Pinpoint the cell where the given text exists, returning its [x, y] midpoint coordinate. 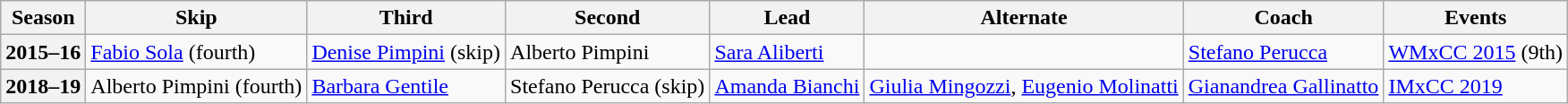
Fabio Sola (fourth) [197, 52]
Skip [197, 18]
Coach [1283, 18]
Stefano Perucca (skip) [608, 86]
Alberto Pimpini (fourth) [197, 86]
IMxCC 2019 [1476, 86]
Second [608, 18]
Giulia Mingozzi, Eugenio Molinatti [1024, 86]
Stefano Perucca [1283, 52]
Events [1476, 18]
2015–16 [43, 52]
2018–19 [43, 86]
Amanda Bianchi [788, 86]
Gianandrea Gallinatto [1283, 86]
Sara Aliberti [788, 52]
Alberto Pimpini [608, 52]
Barbara Gentile [406, 86]
Third [406, 18]
Alternate [1024, 18]
Season [43, 18]
WMxCC 2015 (9th) [1476, 52]
Denise Pimpini (skip) [406, 52]
Lead [788, 18]
